Extract the [X, Y] coordinate from the center of the cell holding the provided text.  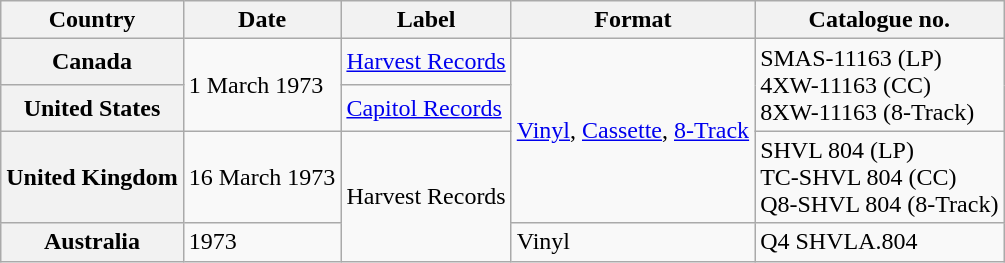
Q4 SHVLA.804 [880, 242]
Capitol Records [426, 108]
16 March 1973 [262, 177]
United States [92, 108]
Canada [92, 62]
SMAS-11163 (LP)4XW-11163 (CC)8XW-11163 (8-Track) [880, 85]
Country [92, 20]
Australia [92, 242]
SHVL 804 (LP)TC-SHVL 804 (CC)Q8-SHVL 804 (8-Track) [880, 177]
Vinyl [632, 242]
1 March 1973 [262, 85]
1973 [262, 242]
Date [262, 20]
Format [632, 20]
Label [426, 20]
United Kingdom [92, 177]
Vinyl, Cassette, 8-Track [632, 131]
Catalogue no. [880, 20]
